Capture the cell that displays the provided text and extract its (x, y) central coordinate. 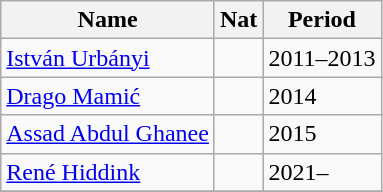
Nat (238, 20)
Assad Abdul Ghanee (108, 134)
István Urbányi (108, 58)
2021– (322, 172)
2011–2013 (322, 58)
Name (108, 20)
Period (322, 20)
2014 (322, 96)
2015 (322, 134)
René Hiddink (108, 172)
Drago Mamić (108, 96)
